Pinpoint the cell where the given text exists, returning its (X, Y) midpoint coordinate. 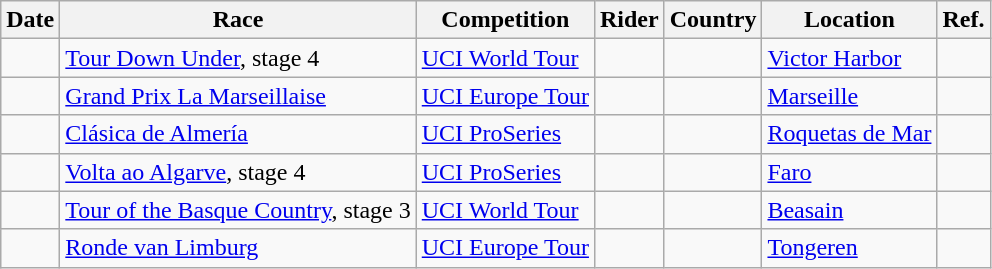
Tour of the Basque Country, stage 3 (238, 210)
Faro (850, 172)
Roquetas de Mar (850, 134)
Race (238, 20)
Marseille (850, 96)
Volta ao Algarve, stage 4 (238, 172)
Competition (505, 20)
Tongeren (850, 248)
Date (30, 20)
Country (713, 20)
Victor Harbor (850, 58)
Tour Down Under, stage 4 (238, 58)
Clásica de Almería (238, 134)
Beasain (850, 210)
Location (850, 20)
Ref. (964, 20)
Rider (629, 20)
Ronde van Limburg (238, 248)
Grand Prix La Marseillaise (238, 96)
